Scan for the cell matching the given text and deliver its (x, y) coordinate at center. 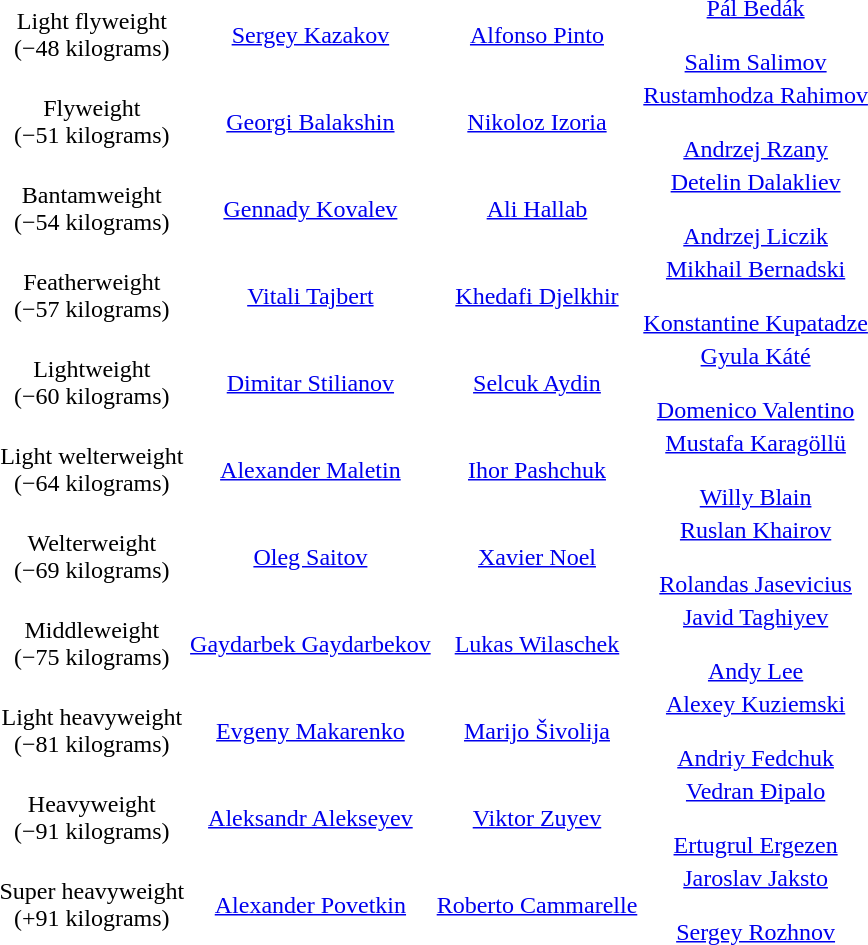
Dimitar Stilianov (311, 383)
Gaydarbek Gaydarbekov (311, 644)
Lukas Wilaschek (537, 644)
Viktor Zuyev (537, 818)
Gennady Kovalev (311, 209)
Alexander Maletin (311, 470)
Ihor Pashchuk (537, 470)
Marijo Šivolija (537, 731)
Khedafi Djelkhir (537, 296)
Nikoloz Izoria (537, 122)
Aleksandr Alekseyev (311, 818)
Oleg Saitov (311, 557)
Vitali Tajbert (311, 296)
Xavier Noel (537, 557)
Evgeny Makarenko (311, 731)
Georgi Balakshin (311, 122)
Selcuk Aydin (537, 383)
Ali Hallab (537, 209)
